From the cell containing the given text, extract its center point as (X, Y) coordinate. 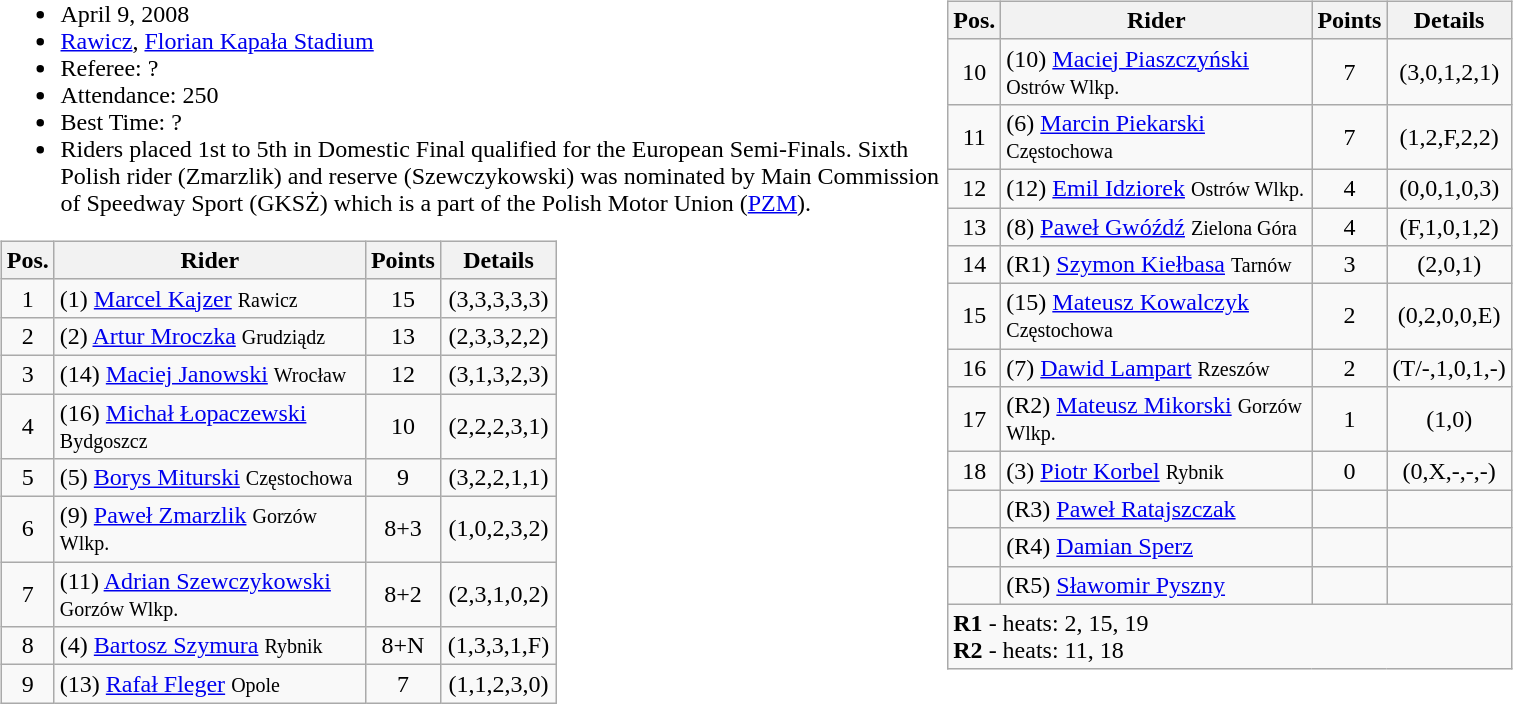
(2,2,2,3,1) (498, 426)
(2,3,1,0,2) (498, 594)
(0,X,-,-,-) (1449, 471)
(R3) Paweł Ratajszczak (1156, 509)
(F,1,0,1,2) (1449, 227)
(1) Marcel Kajzer Rawicz (210, 298)
(8) Paweł Gwóźdź Zielona Góra (1156, 227)
(10) Maciej Piaszczyński Ostrów Wlkp. (1156, 72)
(14) Maciej Janowski Wrocław (210, 374)
8+2 (402, 594)
(3) Piotr Korbel Rybnik (1156, 471)
(0,2,0,0,E) (1449, 316)
(T/-,1,0,1,-) (1449, 368)
(2,0,1) (1449, 265)
(2) Artur Mroczka Grudziądz (210, 336)
R1 - heats: 2, 15, 19 R2 - heats: 11, 18 (1230, 636)
(6) Marcin Piekarski Częstochowa (1156, 136)
8+3 (402, 530)
(11) Adrian Szewczykowski Gorzów Wlkp. (210, 594)
8 (28, 646)
6 (28, 530)
(1,3,3,1,F) (498, 646)
(3,1,3,2,3) (498, 374)
(R4) Damian Sperz (1156, 547)
18 (974, 471)
(0,0,1,0,3) (1449, 188)
(1,2,F,2,2) (1449, 136)
5 (28, 478)
16 (974, 368)
0 (1350, 471)
(2,3,3,2,2) (498, 336)
(12) Emil Idziorek Ostrów Wlkp. (1156, 188)
(15) Mateusz Kowalczyk Częstochowa (1156, 316)
(1,0,2,3,2) (498, 530)
(9) Paweł Zmarzlik Gorzów Wlkp. (210, 530)
(16) Michał Łopaczewski Bydgoszcz (210, 426)
(4) Bartosz Szymura Rybnik (210, 646)
(R1) Szymon Kiełbasa Tarnów (1156, 265)
(3,2,2,1,1) (498, 478)
(R5) Sławomir Pyszny (1156, 585)
(R2) Mateusz Mikorski Gorzów Wlkp. (1156, 420)
(1,1,2,3,0) (498, 684)
(5) Borys Miturski Częstochowa (210, 478)
8+N (402, 646)
(13) Rafał Fleger Opole (210, 684)
(3,0,1,2,1) (1449, 72)
14 (974, 265)
(3,3,3,3,3) (498, 298)
(1,0) (1449, 420)
(7) Dawid Lampart Rzeszów (1156, 368)
11 (974, 136)
17 (974, 420)
